Extract the [X, Y] coordinate from the center of the cell holding the provided text.  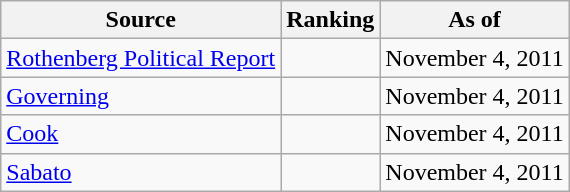
Rothenberg Political Report [141, 58]
Source [141, 20]
Sabato [141, 172]
As of [474, 20]
Ranking [330, 20]
Cook [141, 134]
Governing [141, 96]
